For the text-containing cell, return its midpoint in (X, Y) coordinate format. 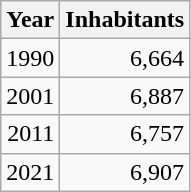
Inhabitants (125, 20)
2011 (30, 134)
1990 (30, 58)
2001 (30, 96)
Year (30, 20)
6,907 (125, 172)
6,887 (125, 96)
6,664 (125, 58)
6,757 (125, 134)
2021 (30, 172)
